Output the (X, Y) coordinate of the center of the cell containing the given text.  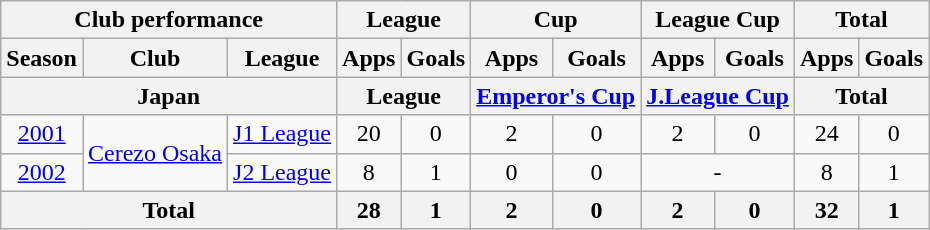
2002 (42, 172)
20 (369, 134)
2001 (42, 134)
28 (369, 210)
24 (826, 134)
- (718, 172)
Japan (169, 96)
J1 League (282, 134)
J.League Cup (718, 96)
League Cup (718, 20)
Cerezo Osaka (154, 153)
Club (154, 58)
Emperor's Cup (556, 96)
Season (42, 58)
Cup (556, 20)
32 (826, 210)
Club performance (169, 20)
J2 League (282, 172)
